Identify which cell holds the provided text, then report its (x, y) central coordinate. 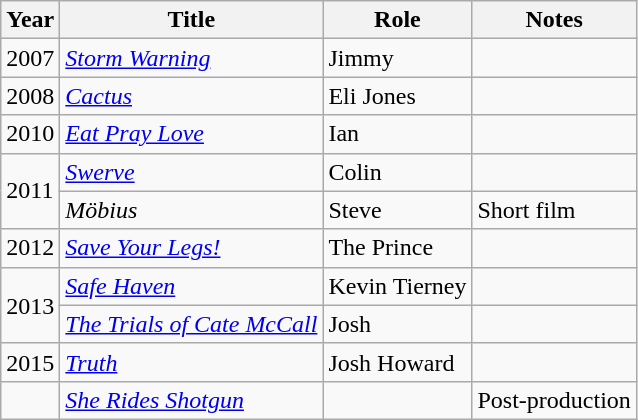
Steve (398, 210)
Jimmy (398, 58)
Cactus (192, 96)
Eli Jones (398, 96)
Colin (398, 172)
Josh (398, 324)
Kevin Tierney (398, 286)
Short film (554, 210)
2013 (30, 305)
2008 (30, 96)
Safe Haven (192, 286)
2012 (30, 248)
Title (192, 20)
Eat Pray Love (192, 134)
The Prince (398, 248)
2007 (30, 58)
Role (398, 20)
Truth (192, 362)
Year (30, 20)
Möbius (192, 210)
Swerve (192, 172)
The Trials of Cate McCall (192, 324)
Post-production (554, 400)
2010 (30, 134)
Ian (398, 134)
2011 (30, 191)
Notes (554, 20)
Storm Warning (192, 58)
Josh Howard (398, 362)
Save Your Legs! (192, 248)
2015 (30, 362)
She Rides Shotgun (192, 400)
